From the cell containing the given text, extract its center point as [x, y] coordinate. 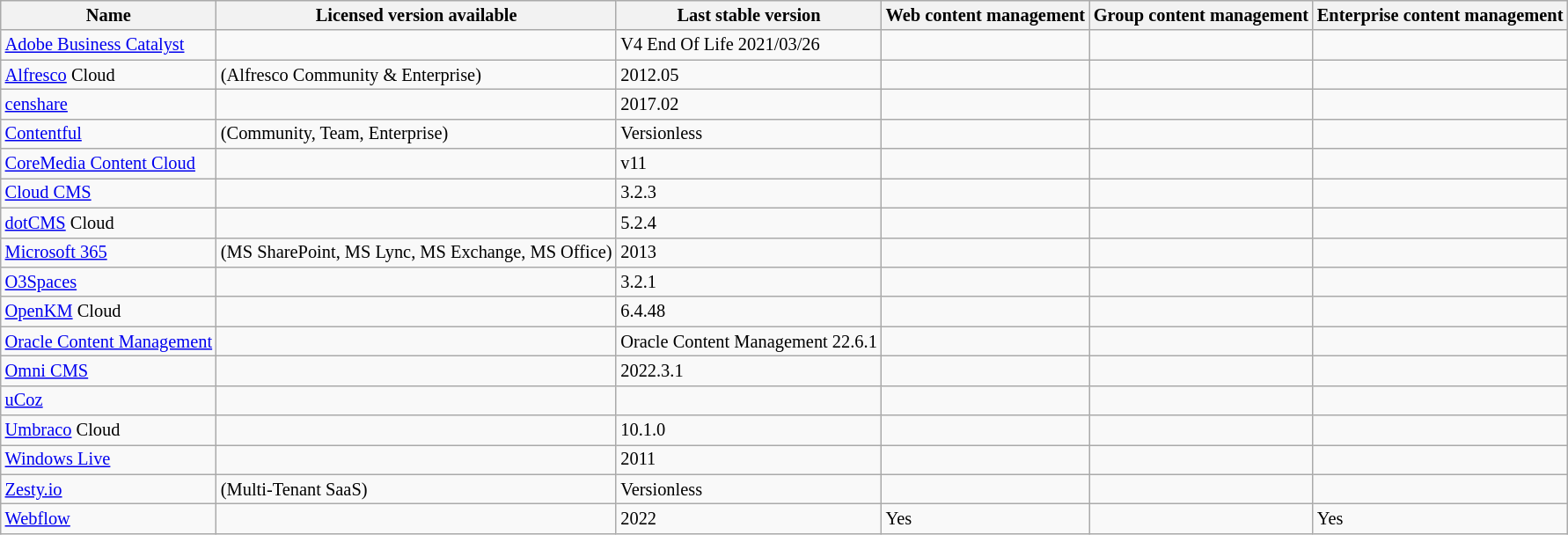
Umbraco Cloud [109, 430]
Oracle Content Management [109, 341]
censhare [109, 104]
v11 [748, 164]
Enterprise content management [1440, 15]
2013 [748, 253]
Microsoft 365 [109, 253]
Last stable version [748, 15]
Licensed version available [416, 15]
O3Spaces [109, 282]
3.2.3 [748, 193]
uCoz [109, 400]
Oracle Content Management 22.6.1 [748, 341]
V4 End Of Life 2021/03/26 [748, 45]
3.2.1 [748, 282]
2011 [748, 459]
(MS SharePoint, MS Lync, MS Exchange, MS Office) [416, 253]
Web content management [985, 15]
(Community, Team, Enterprise) [416, 134]
(Alfresco Community & Enterprise) [416, 75]
CoreMedia Content Cloud [109, 164]
Omni CMS [109, 370]
dotCMS Cloud [109, 223]
2012.05 [748, 75]
10.1.0 [748, 430]
2022.3.1 [748, 370]
Name [109, 15]
Windows Live [109, 459]
(Multi-Tenant SaaS) [416, 489]
2017.02 [748, 104]
Contentful [109, 134]
Alfresco Cloud [109, 75]
6.4.48 [748, 311]
2022 [748, 518]
Webflow [109, 518]
OpenKM Cloud [109, 311]
5.2.4 [748, 223]
Cloud CMS [109, 193]
Group content management [1201, 15]
Adobe Business Catalyst [109, 45]
Zesty.io [109, 489]
